Output the [x, y] coordinate of the center of the cell containing the given text.  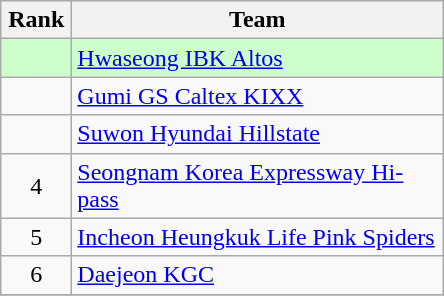
Gumi GS Caltex KIXX [258, 96]
Hwaseong IBK Altos [258, 58]
Rank [36, 20]
Incheon Heungkuk Life Pink Spiders [258, 237]
Seongnam Korea Expressway Hi-pass [258, 186]
Suwon Hyundai Hillstate [258, 134]
5 [36, 237]
Team [258, 20]
4 [36, 186]
Daejeon KGC [258, 275]
6 [36, 275]
